Find where the given text appears and provide that cell's center as (X, Y) coordinate. 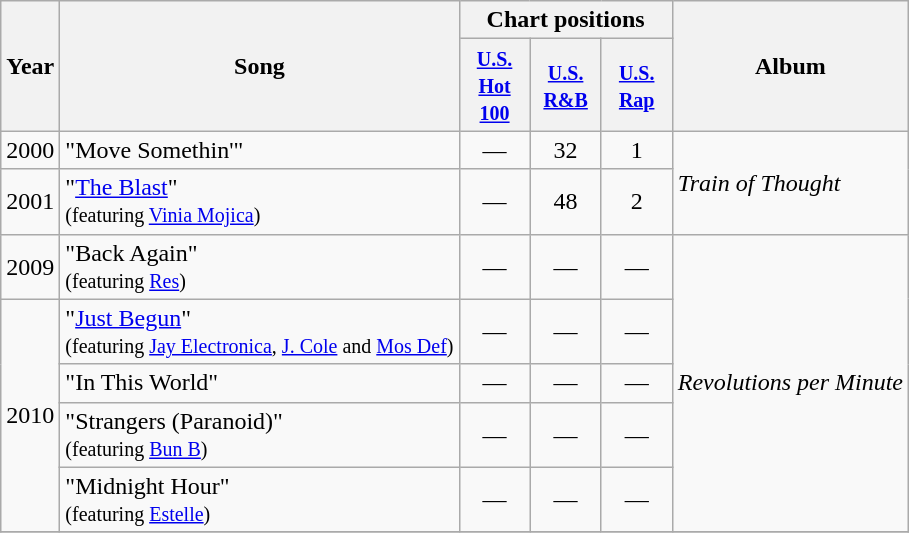
2000 (30, 150)
"Just Begun"(featuring Jay Electronica, J. Cole and Mos Def) (260, 332)
"Midnight Hour"(featuring Estelle) (260, 500)
"In This World" (260, 383)
2001 (30, 202)
"The Blast"(featuring Vinia Mojica) (260, 202)
32 (566, 150)
Song (260, 66)
U.S. Hot 100 (494, 85)
U.S. R&B (566, 85)
48 (566, 202)
"Back Again"(featuring Res) (260, 266)
U.S. Rap (636, 85)
Chart positions (566, 20)
"Strangers (Paranoid)"(featuring Bun B) (260, 434)
Train of Thought (790, 182)
1 (636, 150)
2009 (30, 266)
Revolutions per Minute (790, 383)
Year (30, 66)
2010 (30, 416)
"Move Somethin'" (260, 150)
Album (790, 66)
2 (636, 202)
